Find where the given text appears and provide that cell's center as [X, Y] coordinate. 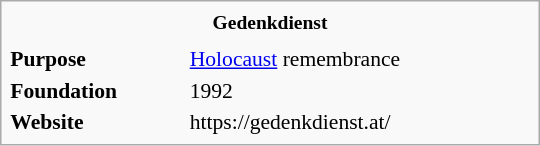
Holocaust remembrance [360, 59]
Gedenkdienst [270, 22]
https://gedenkdienst.at/ [360, 122]
Foundation [97, 90]
Website [97, 122]
Purpose [97, 59]
1992 [360, 90]
